For the text-containing cell, return its midpoint in [x, y] coordinate format. 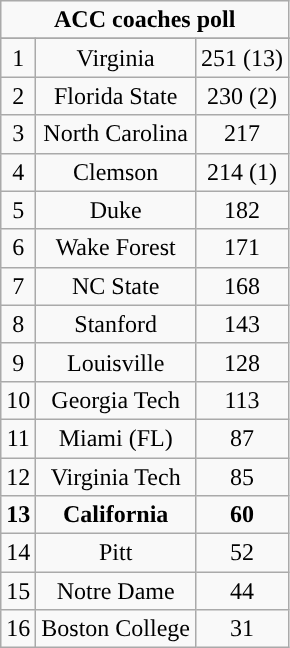
60 [242, 515]
128 [242, 362]
North Carolina [116, 134]
31 [242, 629]
Pitt [116, 553]
182 [242, 210]
California [116, 515]
Virginia Tech [116, 477]
143 [242, 324]
10 [18, 400]
85 [242, 477]
168 [242, 286]
214 (1) [242, 172]
7 [18, 286]
217 [242, 134]
ACC coaches poll [145, 20]
Boston College [116, 629]
Virginia [116, 58]
Miami (FL) [116, 438]
Duke [116, 210]
15 [18, 591]
Louisville [116, 362]
8 [18, 324]
6 [18, 248]
2 [18, 96]
4 [18, 172]
12 [18, 477]
Notre Dame [116, 591]
113 [242, 400]
Stanford [116, 324]
Florida State [116, 96]
Wake Forest [116, 248]
NC State [116, 286]
5 [18, 210]
44 [242, 591]
Clemson [116, 172]
171 [242, 248]
251 (13) [242, 58]
87 [242, 438]
3 [18, 134]
14 [18, 553]
230 (2) [242, 96]
13 [18, 515]
52 [242, 553]
Georgia Tech [116, 400]
9 [18, 362]
11 [18, 438]
1 [18, 58]
16 [18, 629]
